Find where the given text appears and provide that cell's center as (x, y) coordinate. 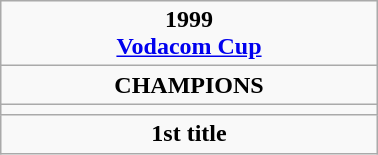
1st title (189, 134)
1999 Vodacom Cup (189, 34)
CHAMPIONS (189, 85)
